Detect which cell encompasses the target text, then output its (X, Y) center coordinate. 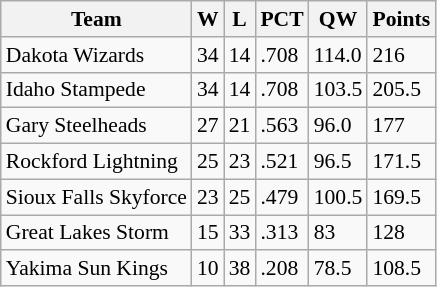
Sioux Falls Skyforce (96, 197)
.208 (282, 269)
128 (401, 233)
Dakota Wizards (96, 55)
W (208, 19)
38 (240, 269)
108.5 (401, 269)
171.5 (401, 162)
QW (338, 19)
.521 (282, 162)
Yakima Sun Kings (96, 269)
96.5 (338, 162)
114.0 (338, 55)
33 (240, 233)
78.5 (338, 269)
Idaho Stampede (96, 90)
.563 (282, 126)
Great Lakes Storm (96, 233)
100.5 (338, 197)
.479 (282, 197)
27 (208, 126)
96.0 (338, 126)
216 (401, 55)
Gary Steelheads (96, 126)
PCT (282, 19)
169.5 (401, 197)
Points (401, 19)
Rockford Lightning (96, 162)
21 (240, 126)
177 (401, 126)
103.5 (338, 90)
205.5 (401, 90)
.313 (282, 233)
L (240, 19)
83 (338, 233)
Team (96, 19)
10 (208, 269)
15 (208, 233)
